Determine the (X, Y) coordinate at the center of the cell enclosing the given text.  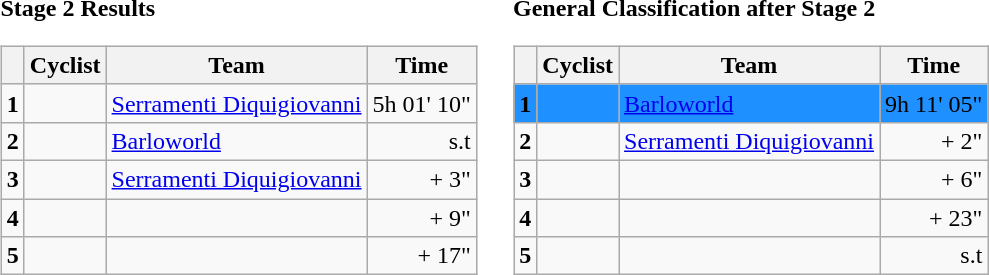
9h 11' 05" (934, 103)
+ 6" (934, 179)
5h 01' 10" (422, 103)
+ 2" (934, 141)
+ 9" (422, 217)
+ 23" (934, 217)
+ 3" (422, 179)
+ 17" (422, 256)
